Locate the cell with the specified text and output its [X, Y] center coordinate. 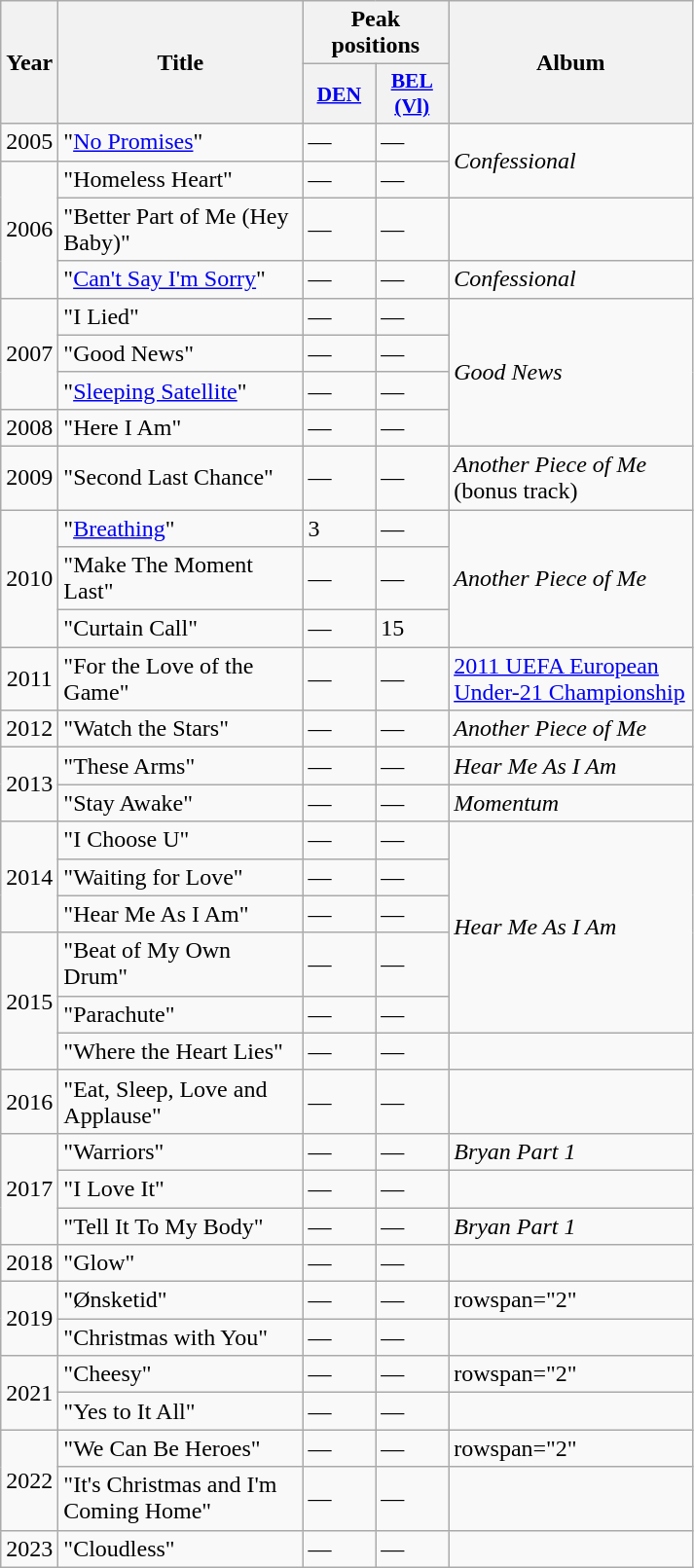
"Where the Heart Lies" [181, 1051]
"Cheesy" [181, 1374]
"I Love It" [181, 1188]
2016 [29, 1102]
2018 [29, 1263]
"Glow" [181, 1263]
"Waiting for Love" [181, 877]
"Good News" [181, 353]
DEN [339, 93]
"Beat of My Own Drum" [181, 964]
2017 [29, 1188]
2014 [29, 877]
2010 [29, 578]
"Second Last Chance" [181, 477]
"Can't Say I'm Sorry" [181, 279]
2023 [29, 1549]
Momentum [570, 803]
"Better Part of Me (Hey Baby)" [181, 230]
Title [181, 62]
Peak positions [376, 33]
Another Piece of Me (bonus track) [570, 477]
BEL (Vl) [413, 93]
2011 [29, 679]
"We Can Be Heroes" [181, 1448]
2011 UEFA European Under-21 Championship [570, 679]
"Watch the Stars" [181, 729]
"Yes to It All" [181, 1411]
"Eat, Sleep, Love and Applause" [181, 1102]
2022 [29, 1479]
"Warriors" [181, 1151]
"Curtain Call" [181, 629]
2013 [29, 784]
"I Choose U" [181, 840]
2005 [29, 142]
"Here I Am" [181, 427]
"Cloudless" [181, 1549]
"Stay Awake" [181, 803]
2019 [29, 1319]
"Make The Moment Last" [181, 578]
"Christmas with You" [181, 1337]
"Breathing" [181, 529]
"It's Christmas and I'm Coming Home" [181, 1499]
15 [413, 629]
"Sleeping Satellite" [181, 390]
Album [570, 62]
"These Arms" [181, 766]
"Homeless Heart" [181, 179]
2012 [29, 729]
3 [339, 529]
"Ønsketid" [181, 1300]
"I Lied" [181, 316]
"Tell It To My Body" [181, 1225]
"Hear Me As I Am" [181, 914]
2009 [29, 477]
2007 [29, 353]
"No Promises" [181, 142]
Year [29, 62]
2006 [29, 230]
2021 [29, 1393]
Good News [570, 372]
"For the Love of the Game" [181, 679]
2015 [29, 1001]
2008 [29, 427]
"Parachute" [181, 1014]
